Capture the cell that displays the provided text and extract its [X, Y] central coordinate. 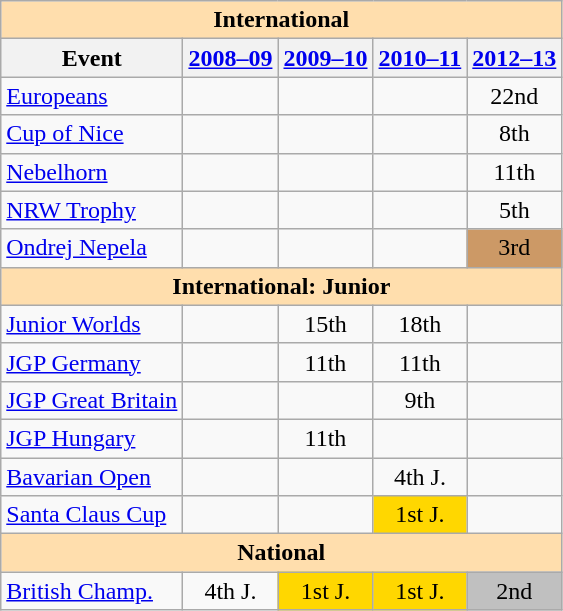
2010–11 [420, 58]
2nd [514, 591]
2012–13 [514, 58]
Nebelhorn [92, 172]
Junior Worlds [92, 324]
22nd [514, 96]
18th [420, 324]
International: Junior [282, 286]
5th [514, 210]
Bavarian Open [92, 477]
2009–10 [326, 58]
International [282, 20]
Cup of Nice [92, 134]
2008–09 [230, 58]
Ondrej Nepela [92, 248]
JGP Hungary [92, 438]
15th [326, 324]
JGP Great Britain [92, 400]
JGP Germany [92, 362]
NRW Trophy [92, 210]
Europeans [92, 96]
Santa Claus Cup [92, 515]
Event [92, 58]
9th [420, 400]
National [282, 553]
British Champ. [92, 591]
8th [514, 134]
3rd [514, 248]
